Return (X, Y) of the center of cell containing provided text 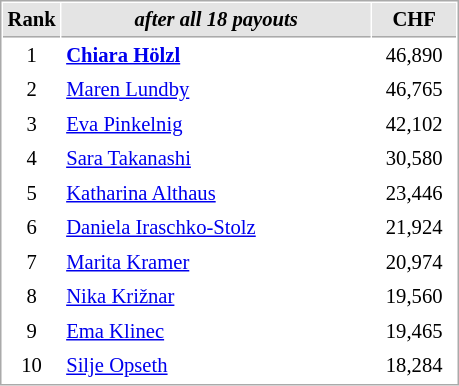
Nika Križnar (216, 296)
30,580 (414, 158)
Katharina Althaus (216, 194)
19,465 (414, 332)
23,446 (414, 194)
42,102 (414, 124)
Eva Pinkelnig (216, 124)
Maren Lundby (216, 90)
1 (32, 56)
3 (32, 124)
8 (32, 296)
Daniela Iraschko-Stolz (216, 228)
4 (32, 158)
Silje Opseth (216, 366)
Marita Kramer (216, 262)
19,560 (414, 296)
20,974 (414, 262)
21,924 (414, 228)
Ema Klinec (216, 332)
Sara Takanashi (216, 158)
5 (32, 194)
Chiara Hölzl (216, 56)
CHF (414, 20)
10 (32, 366)
Rank (32, 20)
46,765 (414, 90)
46,890 (414, 56)
after all 18 payouts (216, 20)
2 (32, 90)
6 (32, 228)
9 (32, 332)
18,284 (414, 366)
7 (32, 262)
